Output the (X, Y) coordinate of the center of the cell containing the given text.  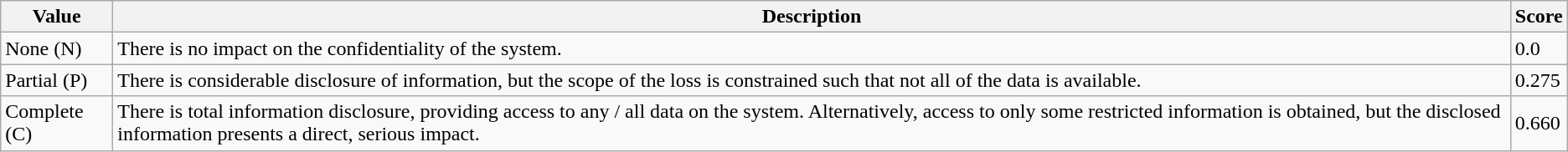
Complete (C) (57, 124)
Description (812, 17)
0.0 (1539, 48)
Value (57, 17)
0.275 (1539, 80)
There is no impact on the confidentiality of the system. (812, 48)
There is considerable disclosure of information, but the scope of the loss is constrained such that not all of the data is available. (812, 80)
Score (1539, 17)
None (N) (57, 48)
Partial (P) (57, 80)
0.660 (1539, 124)
